Identify which cell holds the provided text, then report its [X, Y] central coordinate. 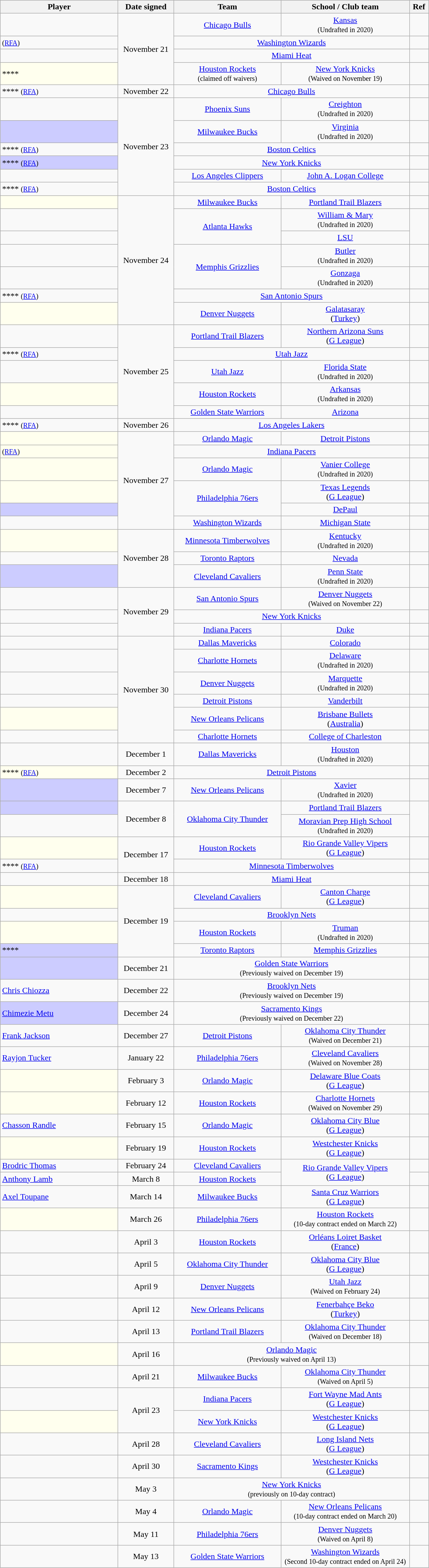
Delaware Blue Coats(G League) [345, 1080]
Ref [419, 7]
May 11 [146, 1534]
Los Angeles Clippers [227, 176]
Duke [345, 630]
November 29 [146, 612]
Brooklyn Nets(Previously waived on December 19) [292, 990]
April 9 [146, 1287]
School / Club team [345, 7]
December 8 [146, 819]
New York Knicks(previously on 10-day contract) [292, 1489]
Los Angeles Lakers [292, 425]
Cleveland Cavaliers(Waived on November 28) [345, 1058]
May 4 [146, 1511]
Arizona [345, 412]
College of Charleston [345, 736]
Moravian Prep High School(Undrafted in 2020) [345, 826]
Washington Wizards(Second 10-day contract ended on April 24) [345, 1556]
Player [59, 7]
Brisbane Bullets(Australia) [345, 719]
February 3 [146, 1080]
Delaware(Undrafted in 2020) [345, 661]
Northern Arizona Suns(G League) [345, 336]
New York Knicks(Waived on November 19) [345, 73]
Orlando Magic(Previously waived on April 13) [292, 1354]
Oklahoma City Thunder(Waived on December 21) [345, 1035]
Vanderbilt [345, 701]
Galatasaray(Turkey) [345, 314]
Creighton(Undrafted in 2020) [345, 109]
Long Island Nets(G League) [345, 1444]
Kansas(Undrafted in 2020) [345, 25]
March 8 [146, 1179]
DePaul [345, 510]
November 21 [146, 49]
April 28 [146, 1444]
Chasson Randle [59, 1126]
April 21 [146, 1377]
November 30 [146, 690]
John A. Logan College [345, 176]
February 19 [146, 1148]
William & Mary(Undrafted in 2020) [345, 220]
Orléans Loiret Basket(France) [345, 1242]
Axel Toupane [59, 1197]
Date signed [146, 7]
Fenerbahçe Beko(Turkey) [345, 1309]
January 22 [146, 1058]
Arkansas(Undrafted in 2020) [345, 394]
May 3 [146, 1489]
December 27 [146, 1035]
November 28 [146, 558]
Santa Cruz Warriors(G League) [345, 1197]
April 3 [146, 1242]
Gonzaga(Undrafted in 2020) [345, 278]
Nevada [345, 558]
December 24 [146, 1013]
Kentucky(Undrafted in 2020) [345, 540]
April 13 [146, 1332]
Phoenix Suns [227, 109]
Canton Charge(G League) [345, 897]
Houston Rockets(10-day contract ended on March 22) [345, 1219]
Texas Legends(G League) [345, 491]
Frank Jackson [59, 1035]
Michigan State [345, 523]
Truman(Undrafted in 2020) [345, 932]
Denver Nuggets(Waived on November 22) [345, 598]
Anthony Lamb [59, 1179]
Denver Nuggets(Waived on April 8) [345, 1534]
April 5 [146, 1264]
Butler(Undrafted in 2020) [345, 256]
Vanier College(Undrafted in 2020) [345, 469]
April 23 [146, 1410]
November 22 [146, 91]
Atlanta Hawks [227, 227]
Chris Chiozza [59, 990]
Chimezie Metu [59, 1013]
November 23 [146, 147]
November 26 [146, 425]
May 13 [146, 1556]
Oklahoma City Thunder(Waived on December 18) [345, 1332]
New Orleans Pelicans(10-day contract ended on March 20) [345, 1511]
Golden State Warriors(Previously waived on December 19) [292, 968]
February 24 [146, 1166]
November 24 [146, 260]
Brooklyn Nets [292, 915]
Fort Wayne Mad Ants(G League) [345, 1399]
LSU [345, 238]
Oklahoma City Thunder(Waived on April 5) [345, 1377]
Houston Rockets(claimed off waivers) [227, 73]
December 1 [146, 754]
Team [227, 7]
December 7 [146, 790]
April 16 [146, 1354]
December 19 [146, 921]
March 14 [146, 1197]
April 12 [146, 1309]
Houston(Undrafted in 2020) [345, 754]
Florida State(Undrafted in 2020) [345, 372]
February 12 [146, 1103]
Rayjon Tucker [59, 1058]
Marquette(Undrafted in 2020) [345, 683]
December 21 [146, 968]
February 15 [146, 1126]
Penn State(Undrafted in 2020) [345, 576]
Virginia(Undrafted in 2020) [345, 131]
March 26 [146, 1219]
April 30 [146, 1466]
Xavier(Undrafted in 2020) [345, 790]
December 22 [146, 990]
December 17 [146, 855]
Colorado [345, 643]
Utah Jazz(Waived on February 24) [345, 1287]
Sacramento Kings(Previously waived on December 22) [292, 1013]
November 27 [146, 480]
December 18 [146, 879]
Charlotte Hornets(Waived on November 29) [345, 1103]
November 25 [146, 372]
Brodric Thomas [59, 1166]
December 2 [146, 772]
Sacramento Kings [227, 1466]
